Return [x, y] of the center of cell containing provided text 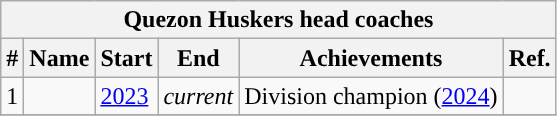
Achievements [371, 58]
current [198, 96]
Quezon Huskers head coaches [278, 20]
# [12, 58]
2023 [126, 96]
Name [60, 58]
Division champion (2024) [371, 96]
Ref. [530, 58]
End [198, 58]
Start [126, 58]
1 [12, 96]
